Output the [X, Y] coordinate of the center of the cell containing the given text.  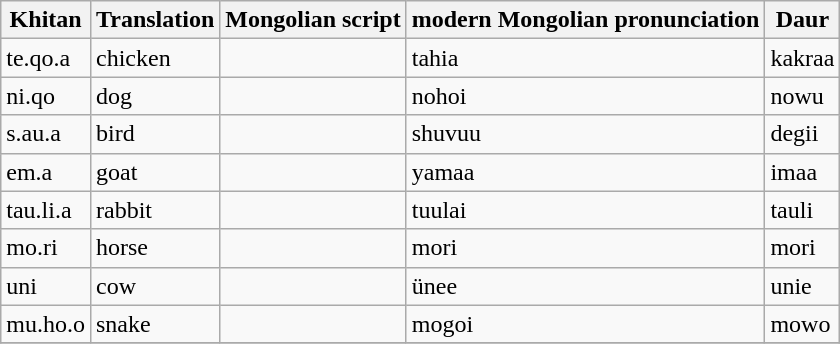
tuulai [586, 210]
uni [46, 286]
tau.li.a [46, 210]
goat [154, 172]
s.au.a [46, 134]
imaa [802, 172]
ünee [586, 286]
tauli [802, 210]
mowo [802, 324]
Translation [154, 20]
mogoi [586, 324]
chicken [154, 58]
modern Mongolian pronunciation [586, 20]
shuvuu [586, 134]
cow [154, 286]
nowu [802, 96]
yamaa [586, 172]
tahia [586, 58]
em.a [46, 172]
kakraa [802, 58]
te.qo.a [46, 58]
bird [154, 134]
nohoi [586, 96]
ni.qo [46, 96]
mu.ho.o [46, 324]
horse [154, 248]
unie [802, 286]
rabbit [154, 210]
dog [154, 96]
Daur [802, 20]
mo.ri [46, 248]
degii [802, 134]
Mongolian script [313, 20]
snake [154, 324]
Khitan [46, 20]
